Scan for the cell matching the given text and deliver its [x, y] coordinate at center. 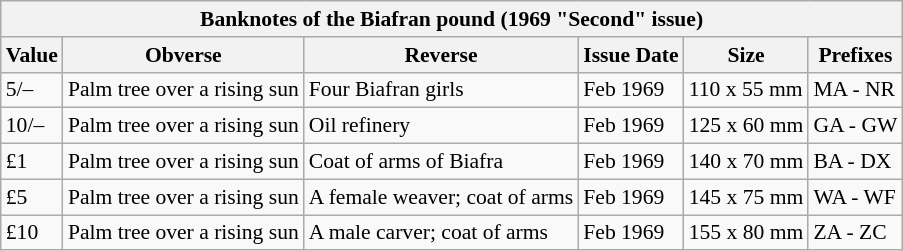
Value [32, 55]
Coat of arms of Biafra [441, 162]
110 x 55 mm [746, 90]
£10 [32, 233]
Oil refinery [441, 126]
145 x 75 mm [746, 197]
Size [746, 55]
GA - GW [855, 126]
BA - DX [855, 162]
Banknotes of the Biafran pound (1969 "Second" issue) [452, 19]
10/– [32, 126]
WA - WF [855, 197]
£1 [32, 162]
ZA - ZC [855, 233]
MA - NR [855, 90]
A female weaver; coat of arms [441, 197]
Reverse [441, 55]
155 x 80 mm [746, 233]
Obverse [184, 55]
5/– [32, 90]
140 x 70 mm [746, 162]
Four Biafran girls [441, 90]
125 x 60 mm [746, 126]
Prefixes [855, 55]
£5 [32, 197]
A male carver; coat of arms [441, 233]
Issue Date [630, 55]
